Capture the cell that displays the provided text and extract its (X, Y) central coordinate. 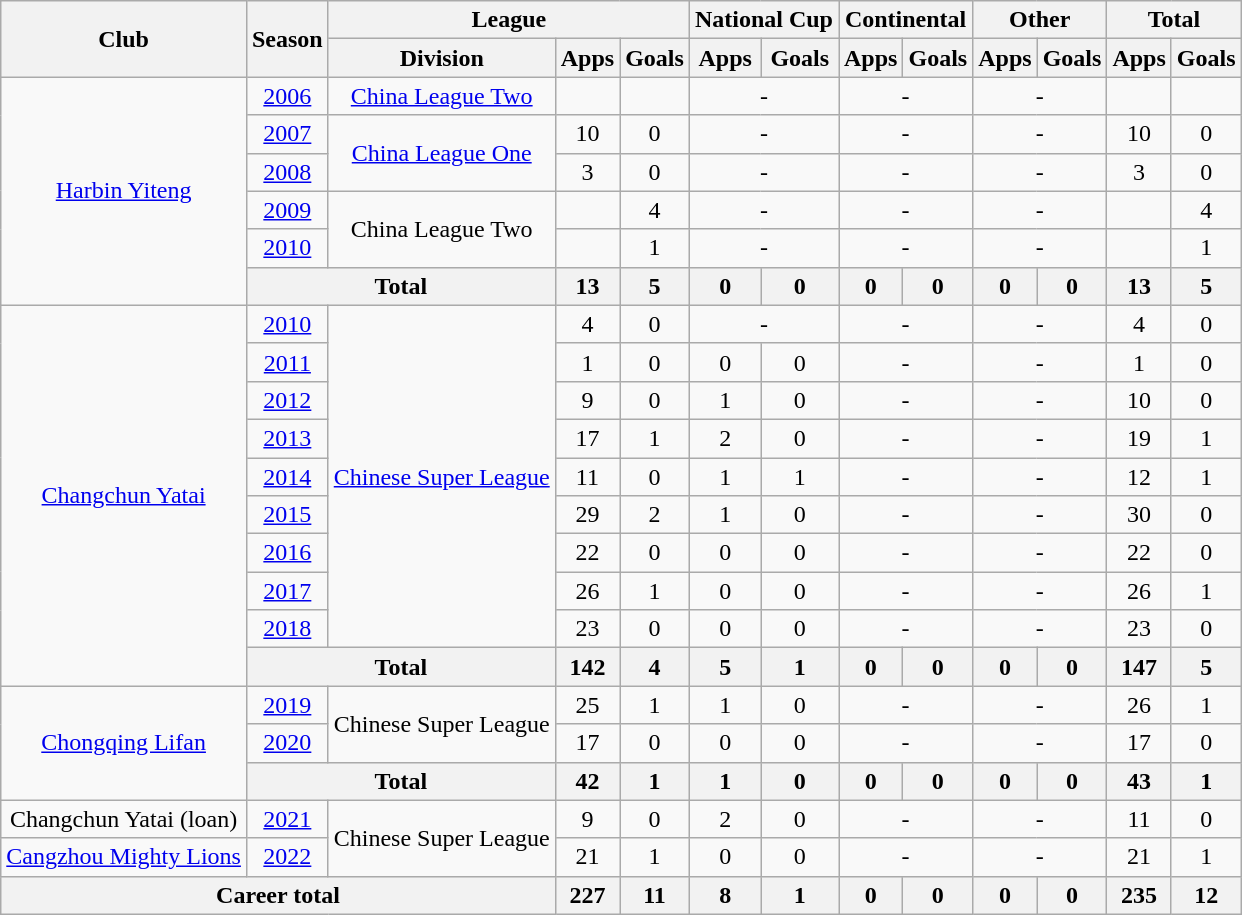
2015 (287, 515)
China League One (442, 153)
235 (1139, 895)
25 (587, 705)
Cangzhou Mighty Lions (124, 857)
National Cup (764, 20)
2022 (287, 857)
2008 (287, 172)
Harbin Yiteng (124, 191)
29 (587, 515)
League (508, 20)
Continental (905, 20)
2014 (287, 477)
Career total (278, 895)
Changchun Yatai (loan) (124, 819)
2016 (287, 553)
2009 (287, 210)
Division (442, 58)
30 (1139, 515)
142 (587, 667)
2012 (287, 400)
147 (1139, 667)
227 (587, 895)
Other (1040, 20)
2011 (287, 362)
Season (287, 39)
Club (124, 39)
Chongqing Lifan (124, 743)
2007 (287, 134)
2020 (287, 743)
19 (1139, 438)
8 (725, 895)
2018 (287, 629)
42 (587, 781)
2017 (287, 591)
2021 (287, 819)
2006 (287, 96)
2013 (287, 438)
2019 (287, 705)
43 (1139, 781)
Changchun Yatai (124, 496)
